Determine the [x, y] coordinate at the center of the cell enclosing the given text.  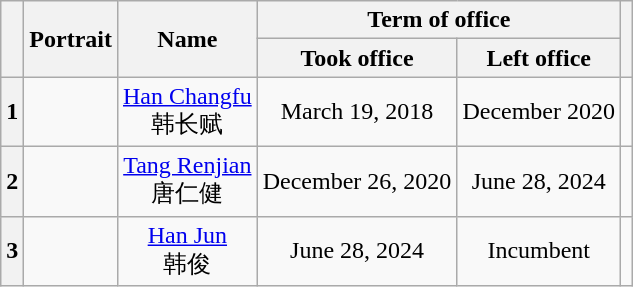
Han Changfu韩长赋 [187, 112]
Term of office [438, 20]
December 2020 [539, 112]
2 [12, 181]
Han Jun韩俊 [187, 251]
Took office [357, 58]
Tang Renjian唐仁健 [187, 181]
December 26, 2020 [357, 181]
March 19, 2018 [357, 112]
1 [12, 112]
Portrait [71, 39]
3 [12, 251]
Incumbent [539, 251]
Name [187, 39]
Left office [539, 58]
